Return (x, y) of the center of cell containing provided text 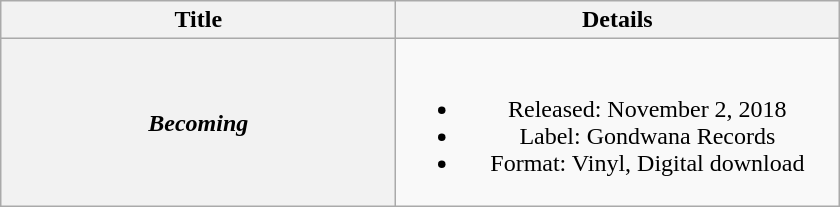
Details (618, 20)
Released: November 2, 2018Label: Gondwana RecordsFormat: Vinyl, Digital download (618, 122)
Title (198, 20)
Becoming (198, 122)
